Detect which cell encompasses the target text, then output its [x, y] center coordinate. 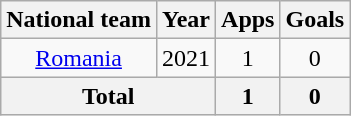
National team [79, 20]
Total [108, 96]
Year [186, 20]
Apps [248, 20]
Goals [315, 20]
Romania [79, 58]
2021 [186, 58]
